Search for the cell housing the specified text and yield its [X, Y] center coordinate. 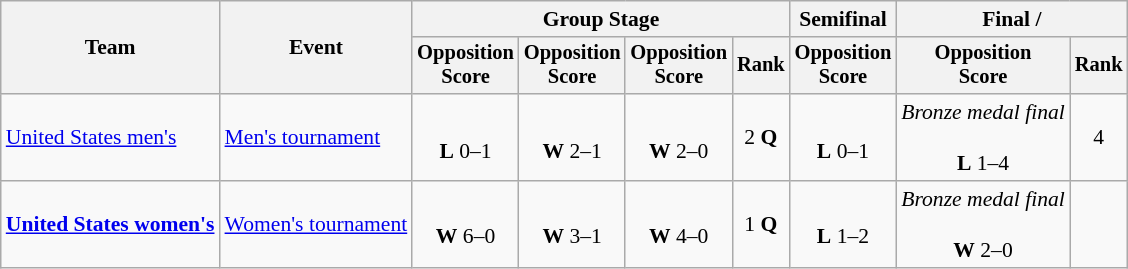
2 Q [761, 138]
W 6–0 [466, 224]
Final / [1012, 19]
Event [316, 48]
Team [110, 48]
Bronze medal finalW 2–0 [983, 224]
L 1–2 [844, 224]
United States men's [110, 138]
United States women's [110, 224]
Women's tournament [316, 224]
W 2–1 [572, 138]
W 4–0 [678, 224]
Men's tournament [316, 138]
1 Q [761, 224]
W 2–0 [678, 138]
Bronze medal finalL 1–4 [983, 138]
4 [1099, 138]
Semifinal [844, 19]
W 3–1 [572, 224]
Group Stage [600, 19]
